Output the [x, y] coordinate of the center of the cell containing the given text.  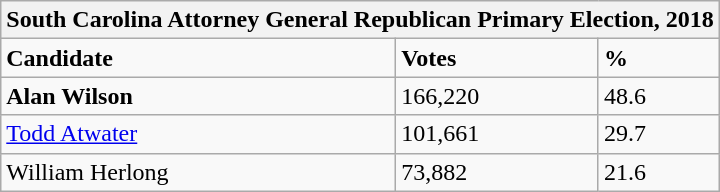
William Herlong [198, 172]
South Carolina Attorney General Republican Primary Election, 2018 [360, 20]
73,882 [498, 172]
166,220 [498, 96]
Todd Atwater [198, 134]
Candidate [198, 58]
29.7 [658, 134]
Alan Wilson [198, 96]
21.6 [658, 172]
101,661 [498, 134]
48.6 [658, 96]
% [658, 58]
Votes [498, 58]
